Detect which cell encompasses the target text, then output its (x, y) center coordinate. 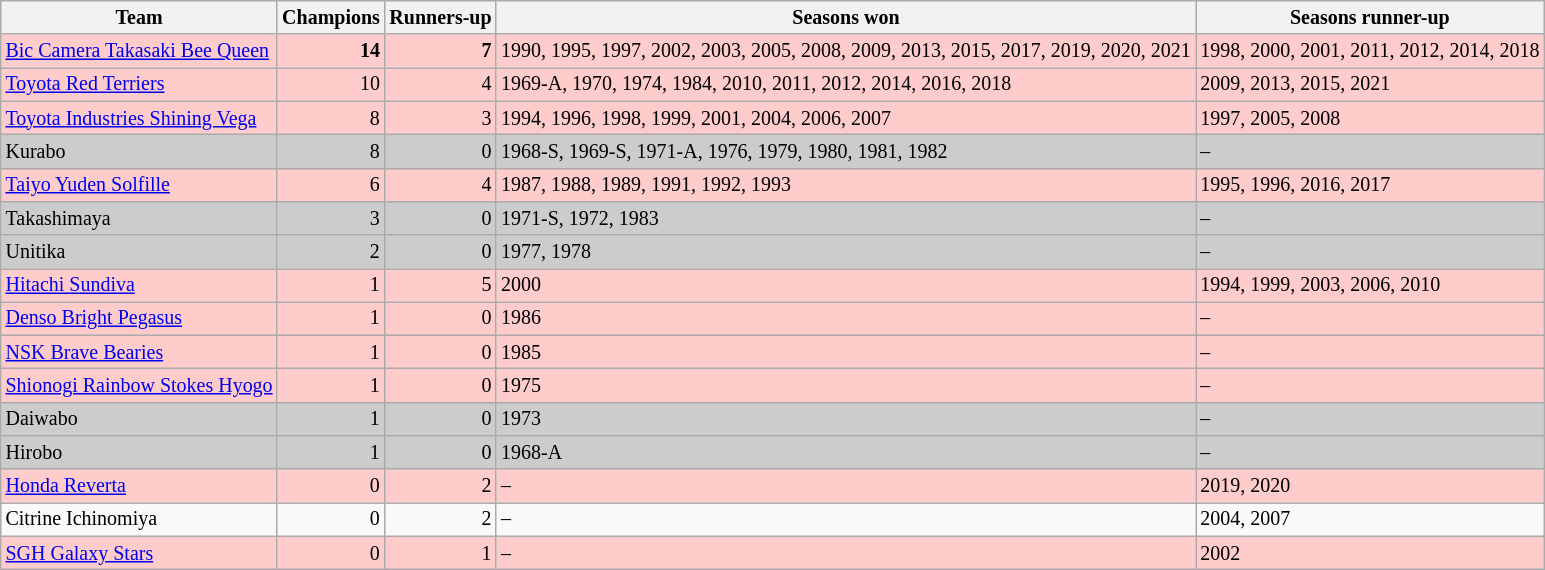
1985 (846, 352)
Seasons won (846, 18)
Denso Bright Pegasus (140, 318)
Taiyo Yuden Solfille (140, 184)
1995, 1996, 2016, 2017 (1370, 184)
2004, 2007 (1370, 520)
Daiwabo (140, 420)
Toyota Red Terriers (140, 84)
NSK Brave Bearies (140, 352)
1977, 1978 (846, 252)
1997, 2005, 2008 (1370, 118)
Champions (330, 18)
2002 (1370, 554)
10 (330, 84)
2009, 2013, 2015, 2021 (1370, 84)
Bic Camera Takasaki Bee Queen (140, 52)
1987, 1988, 1989, 1991, 1992, 1993 (846, 184)
6 (330, 184)
1973 (846, 420)
14 (330, 52)
1994, 1999, 2003, 2006, 2010 (1370, 286)
Takashimaya (140, 218)
Team (140, 18)
1975 (846, 386)
1968-A (846, 452)
2000 (846, 286)
Unitika (140, 252)
SGH Galaxy Stars (140, 554)
5 (441, 286)
1990, 1995, 1997, 2002, 2003, 2005, 2008, 2009, 2013, 2015, 2017, 2019, 2020, 2021 (846, 52)
Seasons runner-up (1370, 18)
Kurabo (140, 152)
1994, 1996, 1998, 1999, 2001, 2004, 2006, 2007 (846, 118)
1968-S, 1969-S, 1971-A, 1976, 1979, 1980, 1981, 1982 (846, 152)
Hitachi Sundiva (140, 286)
1971-S, 1972, 1983 (846, 218)
Citrine Ichinomiya (140, 520)
Runners-up (441, 18)
Hirobo (140, 452)
Toyota Industries Shining Vega (140, 118)
2019, 2020 (1370, 486)
1998, 2000, 2001, 2011, 2012, 2014, 2018 (1370, 52)
Honda Reverta (140, 486)
1986 (846, 318)
7 (441, 52)
1969-A, 1970, 1974, 1984, 2010, 2011, 2012, 2014, 2016, 2018 (846, 84)
Shionogi Rainbow Stokes Hyogo (140, 386)
